Find where the given text appears and provide that cell's center as (x, y) coordinate. 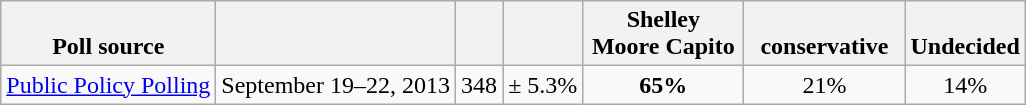
Public Policy Polling (108, 85)
September 19–22, 2013 (336, 85)
Poll source (108, 34)
Shelley Moore Capito (664, 34)
21% (824, 85)
± 5.3% (543, 85)
conservative (824, 34)
14% (965, 85)
Undecided (965, 34)
348 (480, 85)
65% (664, 85)
